Return the (X, Y) coordinate for the center point of the cell that contains the specified text.  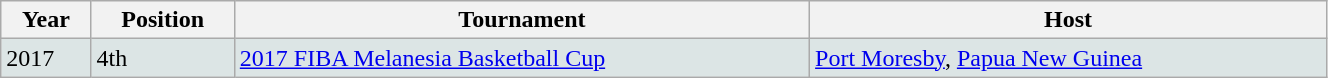
Year (46, 20)
4th (162, 58)
Tournament (522, 20)
Port Moresby, Papua New Guinea (1068, 58)
Host (1068, 20)
Position (162, 20)
2017 (46, 58)
2017 FIBA Melanesia Basketball Cup (522, 58)
